Detect which cell encompasses the target text, then output its [X, Y] center coordinate. 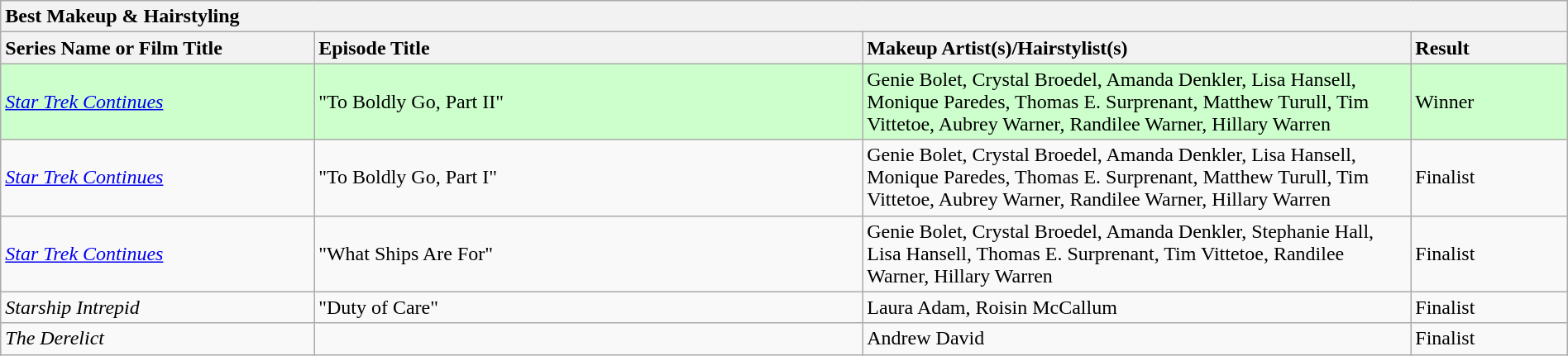
Andrew David [1136, 339]
"What Ships Are For" [589, 254]
The Derelict [157, 339]
Makeup Artist(s)/Hairstylist(s) [1136, 48]
Starship Intrepid [157, 307]
"Duty of Care" [589, 307]
Winner [1489, 102]
Genie Bolet, Crystal Broedel, Amanda Denkler, Stephanie Hall, Lisa Hansell, Thomas E. Surprenant, Tim Vittetoe, Randilee Warner, Hillary Warren [1136, 254]
"To Boldly Go, Part I" [589, 178]
Result [1489, 48]
Best Makeup & Hairstyling [784, 17]
Series Name or Film Title [157, 48]
"To Boldly Go, Part II" [589, 102]
Laura Adam, Roisin McCallum [1136, 307]
Episode Title [589, 48]
